Detect which cell encompasses the target text, then output its [x, y] center coordinate. 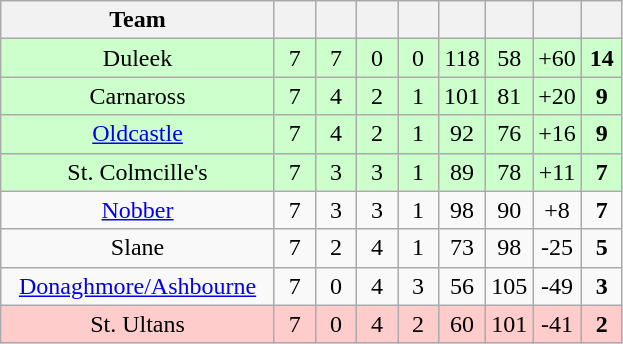
Donaghmore/Ashbourne [138, 286]
+20 [558, 96]
+16 [558, 134]
5 [602, 248]
58 [510, 58]
St. Colmcille's [138, 172]
89 [462, 172]
-49 [558, 286]
-41 [558, 324]
+11 [558, 172]
14 [602, 58]
-25 [558, 248]
60 [462, 324]
81 [510, 96]
90 [510, 210]
Nobber [138, 210]
56 [462, 286]
73 [462, 248]
78 [510, 172]
76 [510, 134]
Carnaross [138, 96]
Team [138, 20]
+8 [558, 210]
+60 [558, 58]
Slane [138, 248]
Duleek [138, 58]
118 [462, 58]
Oldcastle [138, 134]
St. Ultans [138, 324]
92 [462, 134]
105 [510, 286]
